Find where the given text appears and provide that cell's center as [x, y] coordinate. 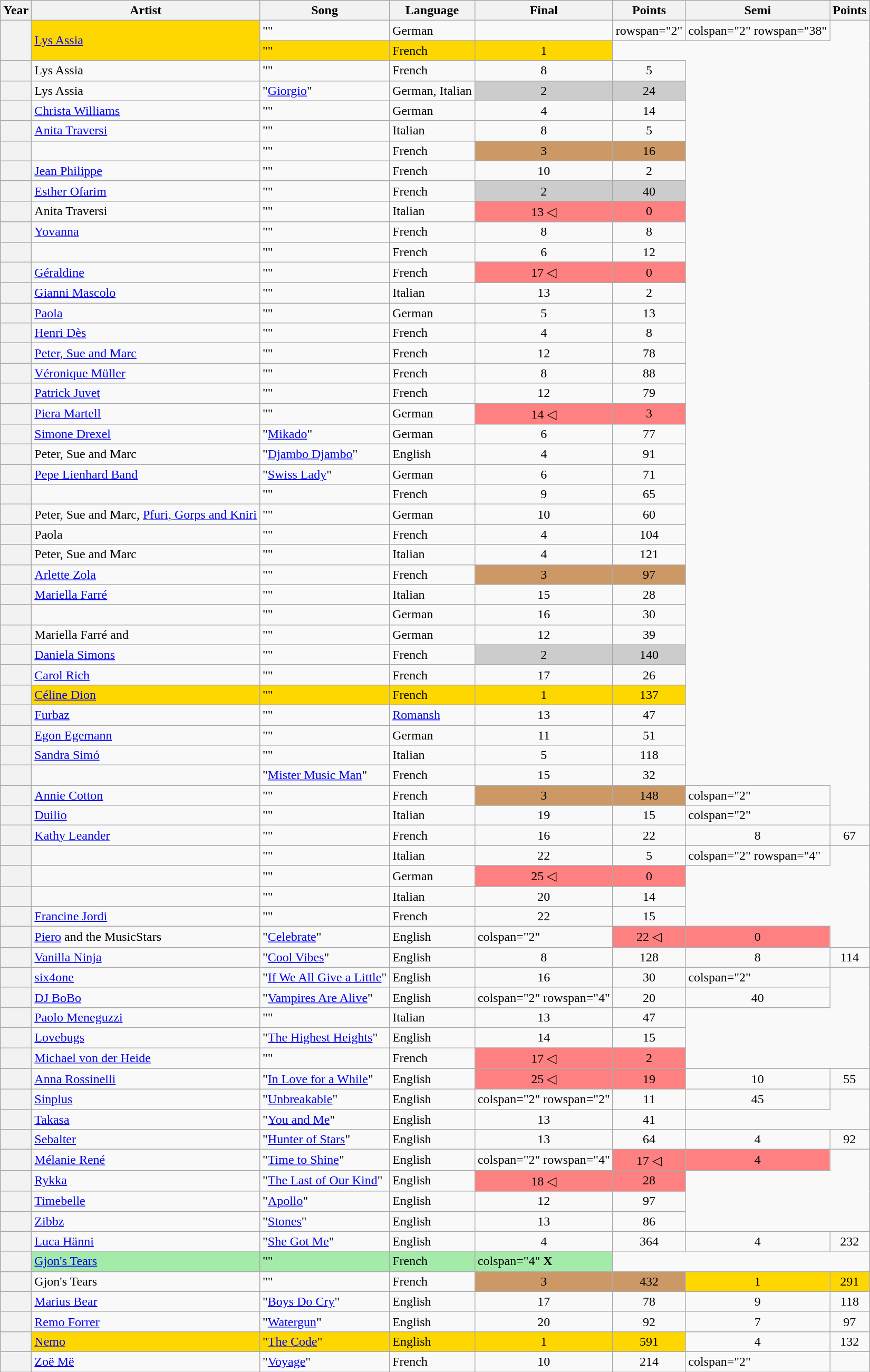
Sandra Simó [146, 755]
77 [649, 434]
Arlette Zola [146, 575]
Mélanie René [146, 1160]
"She Got Me" [324, 1241]
Nemo [146, 1341]
"Stones" [324, 1221]
Véronique Müller [146, 373]
"Swiss Lady" [324, 474]
Carol Rich [146, 675]
"Celebrate" [324, 937]
591 [649, 1341]
Year [16, 11]
"You and Me" [324, 1120]
91 [649, 454]
Sebalter [146, 1140]
"The Code" [324, 1341]
Christa Williams [146, 111]
colspan="4" X [544, 1261]
"Djambo Djambo" [324, 454]
"Vampires Are Alive" [324, 997]
Duilio [146, 815]
Final [544, 11]
Michael von der Heide [146, 1058]
Peter, Sue and Marc, Pfuri, Gorps and Kniri [146, 514]
Mariella Farré [146, 595]
64 [649, 1140]
"Cool Vibes" [324, 957]
Géraldine [146, 273]
Daniela Simons [146, 655]
Timebelle [146, 1201]
232 [850, 1241]
32 [649, 775]
Kathy Leander [146, 835]
Zoë Më [146, 1361]
Romansh [432, 715]
60 [649, 514]
Yovanna [146, 232]
rowspan="2" [649, 31]
39 [649, 635]
71 [649, 474]
86 [649, 1221]
Patrick Juvet [146, 393]
"Voyage" [324, 1361]
18 ◁ [544, 1181]
214 [649, 1361]
22 ◁ [649, 937]
"Hunter of Stars" [324, 1140]
Sinplus [146, 1099]
45 [758, 1099]
Semi [758, 11]
Luca Hänni [146, 1241]
"Unbreakable" [324, 1099]
Jean Philippe [146, 171]
55 [850, 1079]
Henri Dès [146, 333]
German, Italian [432, 91]
41 [649, 1120]
Egon Egemann [146, 735]
364 [649, 1241]
148 [649, 795]
Annie Cotton [146, 795]
Piero and the MusicStars [146, 937]
Piera Martell [146, 414]
Zibbz [146, 1221]
Vanilla Ninja [146, 957]
DJ BoBo [146, 997]
128 [649, 957]
Pepe Lienhard Band [146, 474]
"The Last of Our Kind" [324, 1181]
137 [649, 695]
121 [649, 554]
Rykka [146, 1181]
132 [850, 1341]
Esther Ofarim [146, 191]
79 [649, 393]
Mariella Farré and [146, 635]
7 [758, 1321]
51 [649, 735]
24 [649, 91]
65 [649, 494]
Takasa [146, 1120]
Remo Forrer [146, 1321]
colspan="2" rowspan="2" [544, 1099]
"In Love for a While" [324, 1079]
13 ◁ [544, 211]
six4one [146, 977]
Paolo Meneguzzi [146, 1017]
Anna Rossinelli [146, 1079]
Simone Drexel [146, 434]
Marius Bear [146, 1301]
Lovebugs [146, 1037]
432 [649, 1281]
Artist [146, 11]
140 [649, 655]
88 [649, 373]
"Time to Shine" [324, 1160]
"Mister Music Man" [324, 775]
"If We All Give a Little" [324, 977]
"Giorgio" [324, 91]
Gianni Mascolo [146, 293]
Language [432, 11]
291 [850, 1281]
Song [324, 11]
colspan="2" rowspan="38" [758, 31]
"Apollo" [324, 1201]
Céline Dion [146, 695]
"Boys Do Cry" [324, 1301]
"The Highest Heights" [324, 1037]
Furbaz [146, 715]
14 ◁ [544, 414]
"Watergun" [324, 1321]
67 [850, 835]
"Mikado" [324, 434]
26 [649, 675]
114 [850, 957]
104 [649, 534]
Francine Jordi [146, 917]
